Locate the cell with the specified text and output its (x, y) center coordinate. 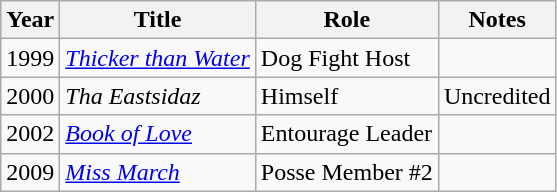
1999 (30, 58)
Uncredited (497, 96)
Dog Fight Host (346, 58)
Posse Member #2 (346, 172)
Role (346, 20)
Himself (346, 96)
Title (158, 20)
Tha Eastsidaz (158, 96)
Year (30, 20)
Book of Love (158, 134)
2000 (30, 96)
2009 (30, 172)
Entourage Leader (346, 134)
2002 (30, 134)
Thicker than Water (158, 58)
Notes (497, 20)
Miss March (158, 172)
